Extract the (X, Y) coordinate from the center of the cell holding the provided text.  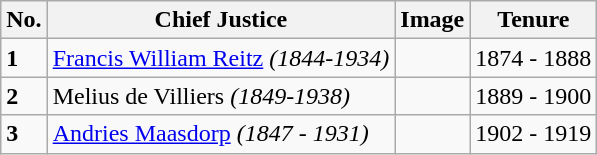
Melius de Villiers (1849-1938) (221, 96)
1889 - 1900 (534, 96)
Chief Justice (221, 20)
Andries Maasdorp (1847 - 1931) (221, 134)
1874 - 1888 (534, 58)
Image (432, 20)
2 (24, 96)
Francis William Reitz (1844-1934) (221, 58)
No. (24, 20)
Tenure (534, 20)
3 (24, 134)
1 (24, 58)
1902 - 1919 (534, 134)
